Search for the cell housing the specified text and yield its (X, Y) center coordinate. 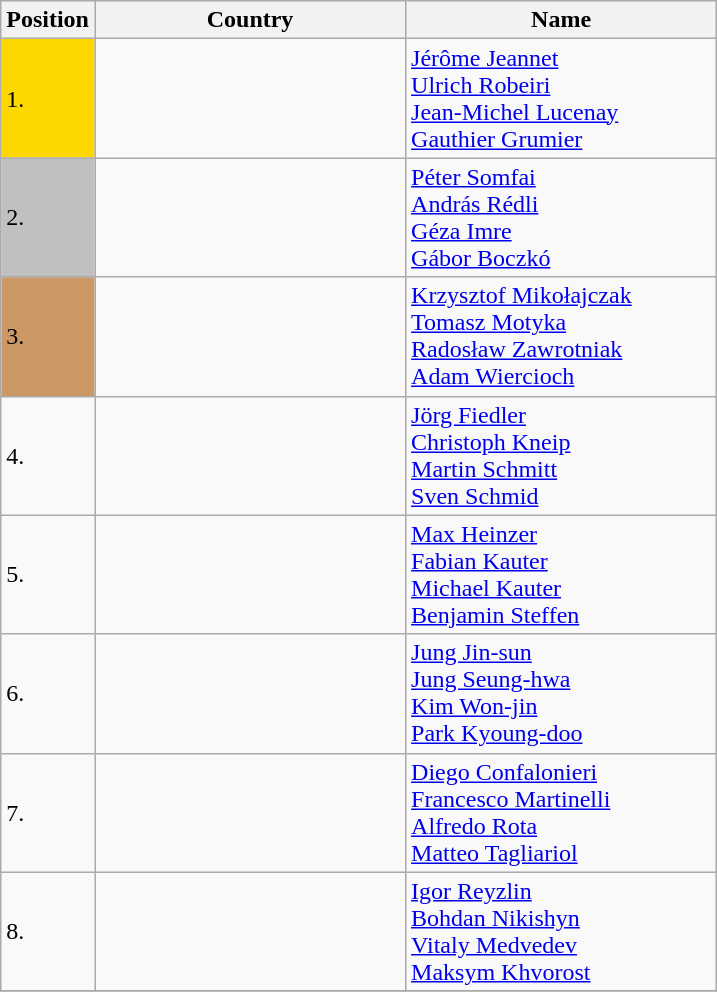
Jérôme Jeannet Ulrich Robeiri Jean-Michel Lucenay Gauthier Grumier (562, 98)
8. (48, 932)
Krzysztof Mikołajczak Tomasz Motyka Radosław Zawrotniak Adam Wiercioch (562, 336)
Position (48, 20)
5. (48, 574)
4. (48, 456)
3. (48, 336)
Jörg Fiedler Christoph Kneip Martin Schmitt Sven Schmid (562, 456)
2. (48, 218)
Diego Confalonieri Francesco Martinelli Alfredo Rota Matteo Tagliariol (562, 812)
1. (48, 98)
Jung Jin-sun Jung Seung-hwa Kim Won-jin Park Kyoung-doo (562, 694)
Name (562, 20)
Péter Somfai András Rédli Géza Imre Gábor Boczkó (562, 218)
Igor Reyzlin Bohdan Nikishyn Vitaly Medvedev Maksym Khvorost (562, 932)
Max Heinzer Fabian Kauter Michael Kauter Benjamin Steffen (562, 574)
Country (250, 20)
7. (48, 812)
6. (48, 694)
